Scan for the cell matching the given text and deliver its [X, Y] coordinate at center. 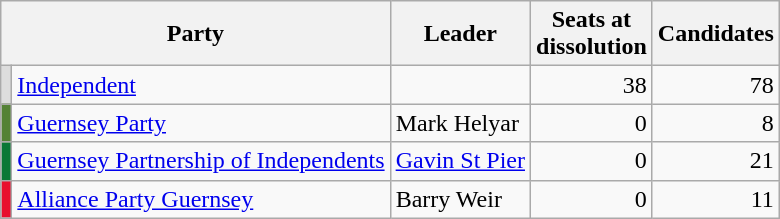
Party [196, 34]
21 [716, 161]
11 [716, 199]
Candidates [716, 34]
Gavin St Pier [460, 161]
Alliance Party Guernsey [201, 199]
Guernsey Partnership of Independents [201, 161]
Seats atdissolution [592, 34]
8 [716, 123]
Guernsey Party [201, 123]
Leader [460, 34]
38 [592, 85]
78 [716, 85]
Mark Helyar [460, 123]
Barry Weir [460, 199]
Independent [201, 85]
